Scan for the cell matching the given text and deliver its (X, Y) coordinate at center. 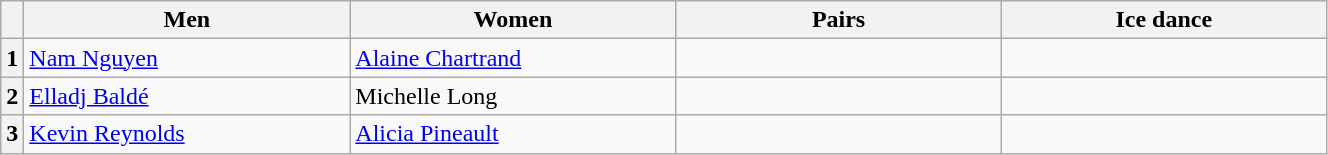
Ice dance (1164, 20)
Nam Nguyen (187, 58)
Alicia Pineault (513, 134)
Alaine Chartrand (513, 58)
Women (513, 20)
1 (12, 58)
2 (12, 96)
Kevin Reynolds (187, 134)
Men (187, 20)
Elladj Baldé (187, 96)
Michelle Long (513, 96)
Pairs (838, 20)
3 (12, 134)
